Pinpoint the cell where the given text exists, returning its [X, Y] midpoint coordinate. 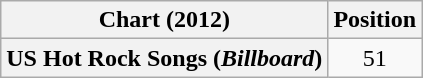
Chart (2012) [164, 20]
51 [375, 58]
Position [375, 20]
US Hot Rock Songs (Billboard) [164, 58]
